Detect which cell encompasses the target text, then output its [x, y] center coordinate. 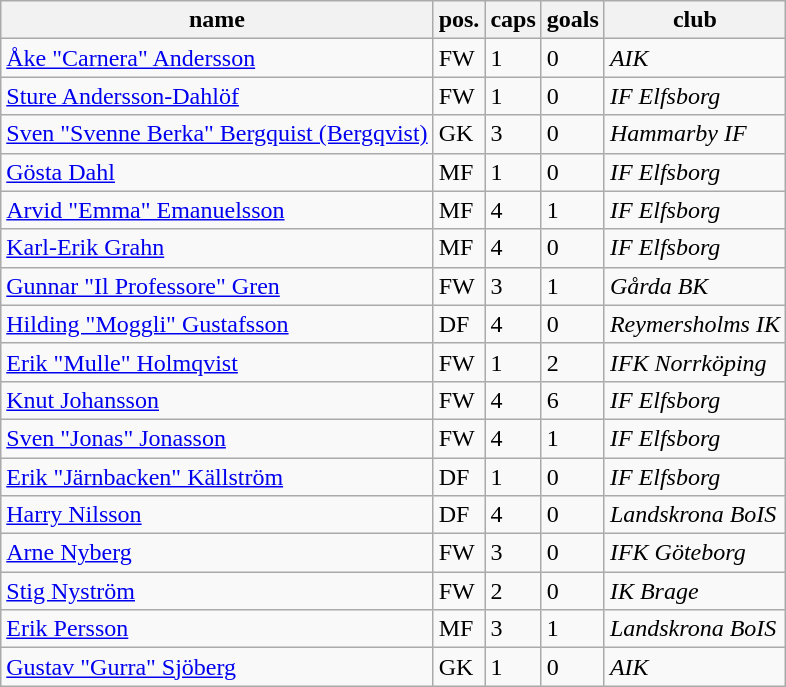
Sture Andersson-Dahlöf [217, 96]
Erik "Järnbacken" Källström [217, 477]
Erik Persson [217, 629]
Arvid "Emma" Emanuelsson [217, 210]
Gårda BK [694, 286]
Stig Nyström [217, 591]
Erik "Mulle" Holmqvist [217, 362]
IK Brage [694, 591]
Reymersholms IK [694, 324]
Harry Nilsson [217, 515]
Hilding "Moggli" Gustafsson [217, 324]
6 [572, 400]
Karl-Erik Grahn [217, 248]
Gösta Dahl [217, 172]
name [217, 20]
Åke "Carnera" Andersson [217, 58]
Sven "Jonas" Jonasson [217, 438]
IFK Norrköping [694, 362]
Sven "Svenne Berka" Bergquist (Bergqvist) [217, 134]
IFK Göteborg [694, 553]
goals [572, 20]
Gunnar "Il Professore" Gren [217, 286]
caps [513, 20]
pos. [459, 20]
Knut Johansson [217, 400]
Arne Nyberg [217, 553]
Hammarby IF [694, 134]
Gustav "Gurra" Sjöberg [217, 667]
club [694, 20]
